Provide the [x, y] coordinate of the cell's center where the given text is located.  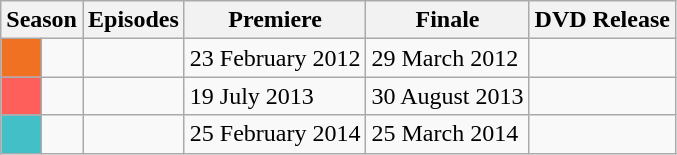
19 July 2013 [275, 96]
DVD Release [602, 20]
25 February 2014 [275, 134]
30 August 2013 [448, 96]
29 March 2012 [448, 58]
Season [42, 20]
Premiere [275, 20]
25 March 2014 [448, 134]
23 February 2012 [275, 58]
Finale [448, 20]
Episodes [133, 20]
